Scan for the cell matching the given text and deliver its [x, y] coordinate at center. 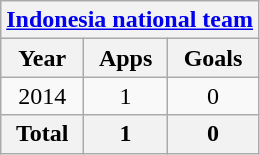
Indonesia national team [130, 20]
Goals [214, 58]
2014 [42, 96]
Total [42, 134]
Year [42, 58]
Apps [126, 58]
